Pinpoint the cell where the given text exists, returning its [X, Y] midpoint coordinate. 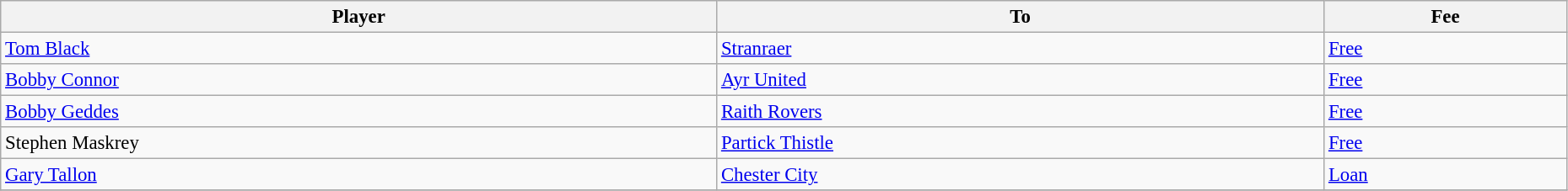
Chester City [1021, 175]
Loan [1446, 175]
Tom Black [359, 49]
Bobby Geddes [359, 112]
Bobby Connor [359, 80]
To [1021, 17]
Partick Thistle [1021, 143]
Stephen Maskrey [359, 143]
Raith Rovers [1021, 112]
Fee [1446, 17]
Player [359, 17]
Stranraer [1021, 49]
Ayr United [1021, 80]
Gary Tallon [359, 175]
